Locate the cell with the specified text and output its (x, y) center coordinate. 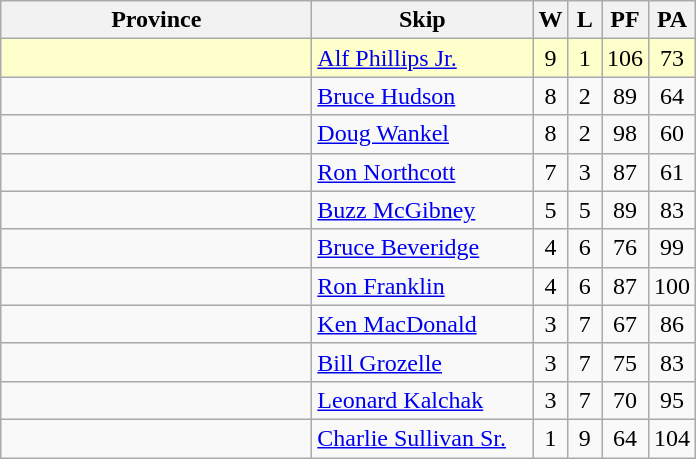
Doug Wankel (422, 134)
PA (672, 20)
60 (672, 134)
Bruce Hudson (422, 96)
Skip (422, 20)
Buzz McGibney (422, 210)
Bill Grozelle (422, 362)
L (585, 20)
86 (672, 324)
Alf Phillips Jr. (422, 58)
98 (626, 134)
95 (672, 400)
Ron Franklin (422, 286)
Province (156, 20)
67 (626, 324)
W (550, 20)
61 (672, 172)
100 (672, 286)
73 (672, 58)
Ron Northcott (422, 172)
106 (626, 58)
Leonard Kalchak (422, 400)
76 (626, 248)
75 (626, 362)
99 (672, 248)
Ken MacDonald (422, 324)
Charlie Sullivan Sr. (422, 438)
Bruce Beveridge (422, 248)
PF (626, 20)
104 (672, 438)
70 (626, 400)
